Capture the cell that displays the provided text and extract its (X, Y) central coordinate. 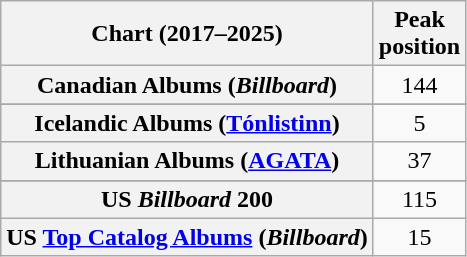
US Billboard 200 (188, 199)
5 (419, 123)
US Top Catalog Albums (Billboard) (188, 237)
144 (419, 85)
37 (419, 161)
Icelandic Albums (Tónlistinn) (188, 123)
Chart (2017–2025) (188, 34)
Canadian Albums (Billboard) (188, 85)
Peakposition (419, 34)
Lithuanian Albums (AGATA) (188, 161)
15 (419, 237)
115 (419, 199)
